Extract the (x, y) coordinate from the center of the cell holding the provided text.  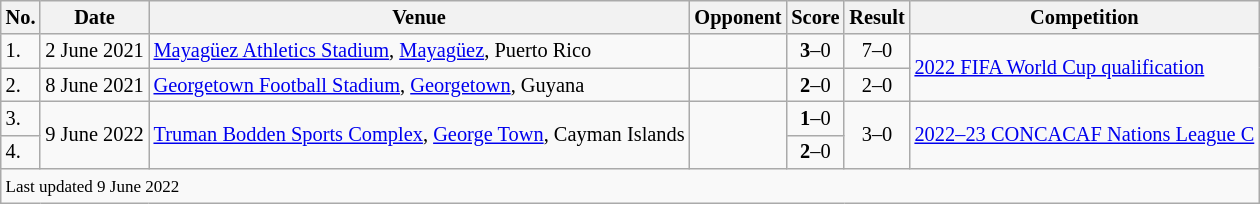
2 June 2021 (94, 51)
Mayagüez Athletics Stadium, Mayagüez, Puerto Rico (420, 51)
2022 FIFA World Cup qualification (1085, 68)
8 June 2021 (94, 85)
Competition (1085, 17)
Score (815, 17)
3. (21, 118)
Georgetown Football Stadium, Georgetown, Guyana (420, 85)
Date (94, 17)
Venue (420, 17)
No. (21, 17)
Result (876, 17)
Opponent (738, 17)
Last updated 9 June 2022 (630, 186)
2. (21, 85)
Truman Bodden Sports Complex, George Town, Cayman Islands (420, 134)
7–0 (876, 51)
1. (21, 51)
4. (21, 152)
2022–23 CONCACAF Nations League C (1085, 134)
1–0 (815, 118)
9 June 2022 (94, 134)
